Locate the cell with the specified text and output its [x, y] center coordinate. 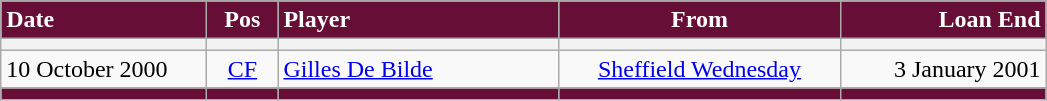
Gilles De Bilde [418, 69]
Sheffield Wednesday [700, 69]
Date [104, 20]
CF [242, 69]
From [700, 20]
10 October 2000 [104, 69]
Loan End [943, 20]
Pos [242, 20]
3 January 2001 [943, 69]
Player [418, 20]
